Identify which cell holds the provided text, then report its [X, Y] central coordinate. 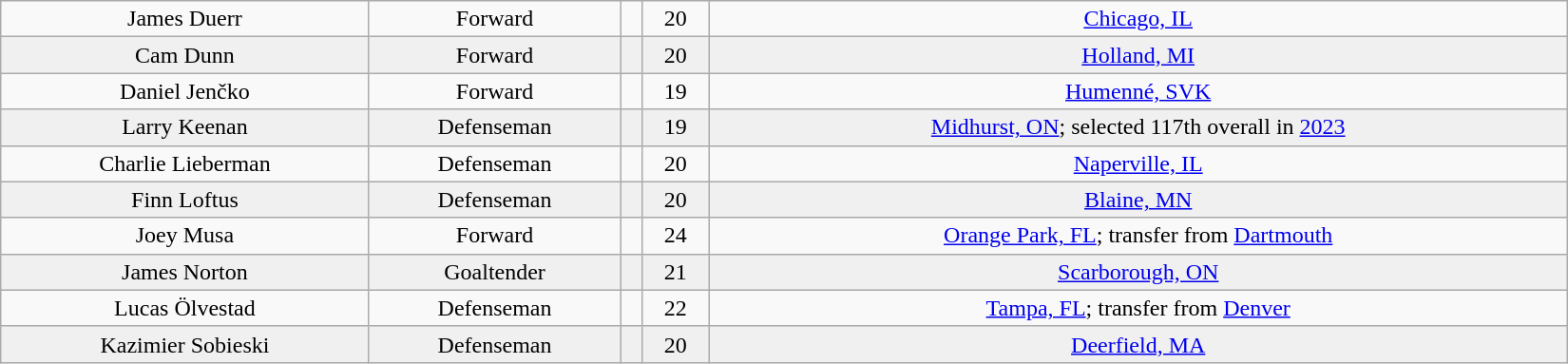
Scarborough, ON [1138, 272]
Blaine, MN [1138, 200]
James Norton [184, 272]
Larry Keenan [184, 127]
Joey Musa [184, 236]
Kazimier Sobieski [184, 344]
Cam Dunn [184, 55]
Charlie Lieberman [184, 163]
Tampa, FL; transfer from Denver [1138, 308]
21 [675, 272]
Humenné, SVK [1138, 91]
Lucas Ölvestad [184, 308]
Naperville, IL [1138, 163]
24 [675, 236]
Holland, MI [1138, 55]
James Duerr [184, 19]
Goaltender [494, 272]
Daniel Jenčko [184, 91]
22 [675, 308]
Orange Park, FL; transfer from Dartmouth [1138, 236]
Midhurst, ON; selected 117th overall in 2023 [1138, 127]
Chicago, IL [1138, 19]
Deerfield, MA [1138, 344]
Finn Loftus [184, 200]
